For the text-containing cell, return its midpoint in (X, Y) coordinate format. 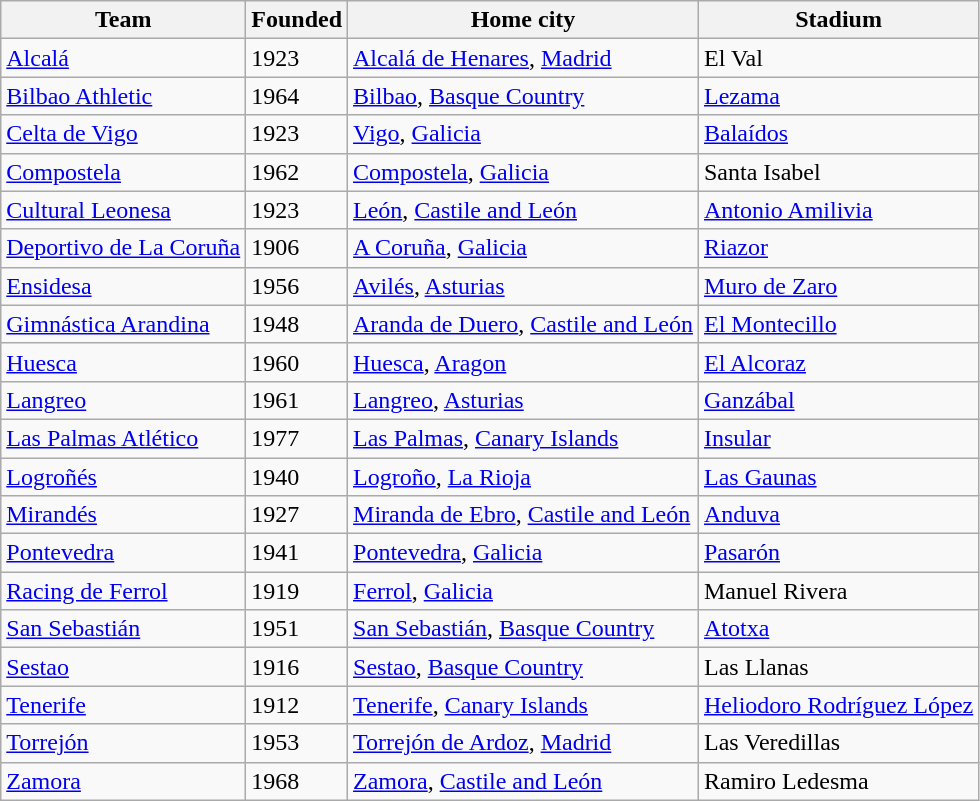
Alcalá de Henares, Madrid (524, 58)
San Sebastián (124, 629)
Deportivo de La Coruña (124, 248)
El Montecillo (838, 324)
León, Castile and León (524, 210)
Las Llanas (838, 667)
Sestao, Basque Country (524, 667)
1960 (297, 362)
Ensidesa (124, 286)
Lezama (838, 96)
Tenerife (124, 705)
Vigo, Galicia (524, 134)
Ferrol, Galicia (524, 591)
Las Gaunas (838, 477)
Atotxa (838, 629)
Stadium (838, 20)
Langreo, Asturias (524, 400)
El Val (838, 58)
1956 (297, 286)
Las Palmas, Canary Islands (524, 438)
El Alcoraz (838, 362)
Cultural Leonesa (124, 210)
Home city (524, 20)
San Sebastián, Basque Country (524, 629)
Torrejón de Ardoz, Madrid (524, 743)
Miranda de Ebro, Castile and León (524, 515)
1916 (297, 667)
Anduva (838, 515)
Alcalá (124, 58)
Bilbao, Basque Country (524, 96)
1951 (297, 629)
Huesca, Aragon (524, 362)
Founded (297, 20)
Bilbao Athletic (124, 96)
1977 (297, 438)
Ganzábal (838, 400)
Antonio Amilivia (838, 210)
Tenerife, Canary Islands (524, 705)
1964 (297, 96)
Pontevedra (124, 553)
Logroño, La Rioja (524, 477)
Muro de Zaro (838, 286)
Ramiro Ledesma (838, 781)
Las Veredillas (838, 743)
Team (124, 20)
1940 (297, 477)
Sestao (124, 667)
Aranda de Duero, Castile and León (524, 324)
Compostela, Galicia (524, 172)
1961 (297, 400)
1919 (297, 591)
Santa Isabel (838, 172)
A Coruña, Galicia (524, 248)
1927 (297, 515)
Manuel Rivera (838, 591)
Las Palmas Atlético (124, 438)
Logroñés (124, 477)
Huesca (124, 362)
Pasarón (838, 553)
Racing de Ferrol (124, 591)
Heliodoro Rodríguez López (838, 705)
Celta de Vigo (124, 134)
Riazor (838, 248)
1941 (297, 553)
Mirandés (124, 515)
1953 (297, 743)
Langreo (124, 400)
Zamora (124, 781)
Balaídos (838, 134)
Torrejón (124, 743)
1912 (297, 705)
Zamora, Castile and León (524, 781)
Pontevedra, Galicia (524, 553)
Compostela (124, 172)
Avilés, Asturias (524, 286)
Gimnástica Arandina (124, 324)
1968 (297, 781)
1962 (297, 172)
1948 (297, 324)
1906 (297, 248)
Insular (838, 438)
